Return (x, y) of the center of cell containing provided text 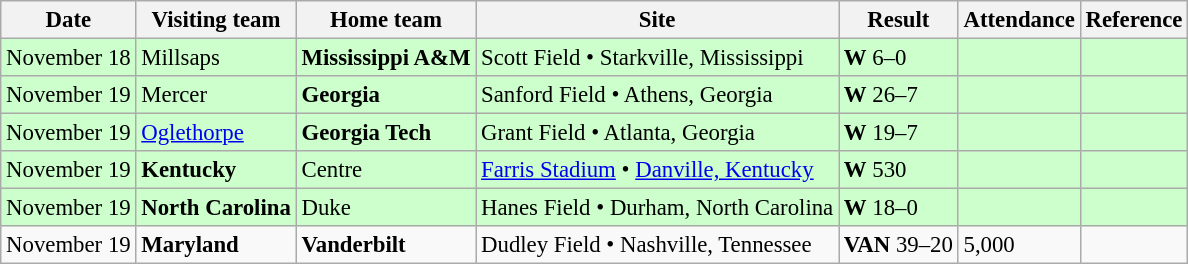
W 18–0 (899, 208)
Reference (1134, 20)
Visiting team (216, 20)
VAN 39–20 (899, 245)
Date (68, 20)
Oglethorpe (216, 133)
W 6–0 (899, 58)
North Carolina (216, 208)
Kentucky (216, 170)
Millsaps (216, 58)
November 18 (68, 58)
Result (899, 20)
Georgia (386, 95)
Grant Field • Atlanta, Georgia (658, 133)
Georgia Tech (386, 133)
W 530 (899, 170)
Mercer (216, 95)
Home team (386, 20)
Mississippi A&M (386, 58)
Maryland (216, 245)
Vanderbilt (386, 245)
W 19–7 (899, 133)
Hanes Field • Durham, North Carolina (658, 208)
Scott Field • Starkville, Mississippi (658, 58)
Centre (386, 170)
5,000 (1019, 245)
Attendance (1019, 20)
Sanford Field • Athens, Georgia (658, 95)
Site (658, 20)
Farris Stadium • Danville, Kentucky (658, 170)
Duke (386, 208)
Dudley Field • Nashville, Tennessee (658, 245)
W 26–7 (899, 95)
